Output the [x, y] coordinate of the center of the cell containing the given text.  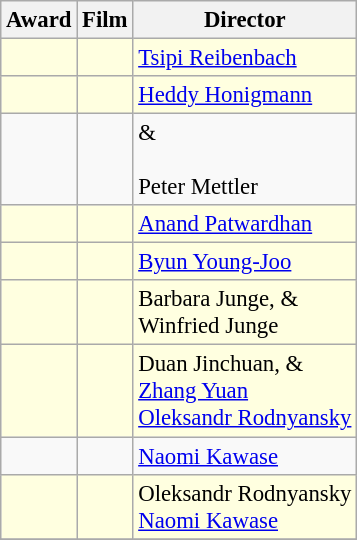
Film [105, 20]
Barbara Junge, & Winfried Junge [245, 312]
Award [39, 20]
Anand Patwardhan [245, 224]
Byun Young-Joo [245, 262]
Naomi Kawase [245, 456]
Director [245, 20]
Heddy Honigmann [245, 95]
Oleksandr Rodnyansky Naomi Kawase [245, 506]
Tsipi Reibenbach [245, 58]
& Peter Mettler [245, 160]
Duan Jinchuan, & Zhang Yuan Oleksandr Rodnyansky [245, 391]
